Capture the cell that displays the provided text and extract its (X, Y) central coordinate. 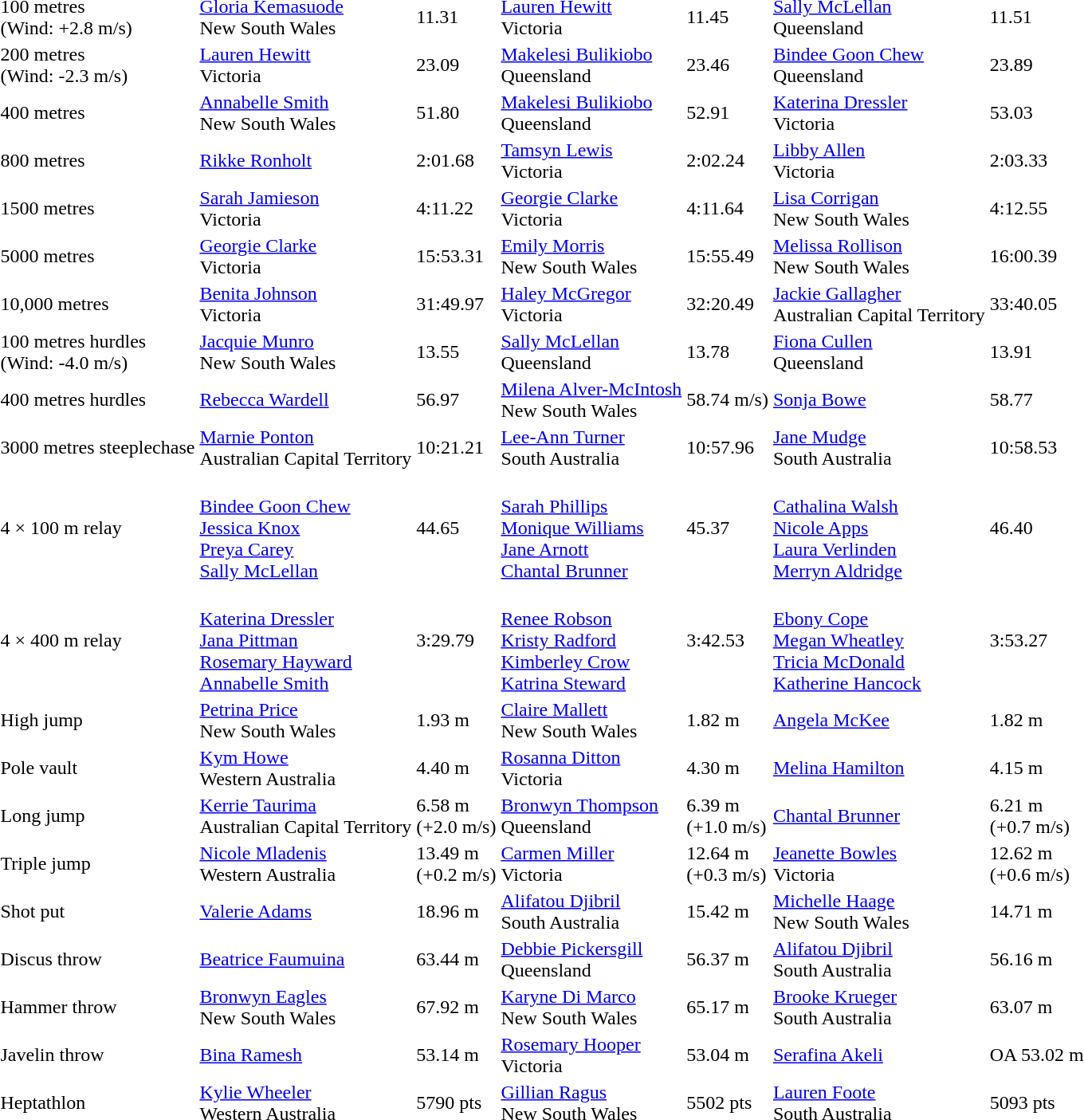
3:42.53 (728, 640)
Brooke KruegerSouth Australia (878, 1008)
Petrina PriceNew South Wales (306, 721)
Debbie PickersgillQueensland (591, 960)
12.64 m (+0.3 m/s) (728, 864)
Beatrice Faumuina (306, 960)
Cathalina WalshNicole AppsLaura VerlindenMerryn Aldridge (878, 528)
Chantal Brunner (878, 816)
Jane MudgeSouth Australia (878, 448)
Bindee Goon ChewQueensland (878, 65)
45.37 (728, 528)
4.30 m (728, 768)
Claire MallettNew South Wales (591, 721)
Haley McGregorVictoria (591, 305)
Carmen MillerVictoria (591, 864)
13.49 m (+0.2 m/s) (456, 864)
2:02.24 (728, 161)
6.58 m (+2.0 m/s) (456, 816)
Bronwyn EaglesNew South Wales (306, 1008)
23.46 (728, 65)
Angela McKee (878, 721)
Nicole MladenisWestern Australia (306, 864)
Kym HoweWestern Australia (306, 768)
Rikke Ronholt (306, 161)
Serafina Akeli (878, 1055)
15.42 m (728, 912)
Fiona CullenQueensland (878, 352)
15:55.49 (728, 257)
10:57.96 (728, 448)
Emily MorrisNew South Wales (591, 257)
Katerina DresslerVictoria (878, 113)
Rebecca Wardell (306, 400)
Kerrie TaurimaAustralian Capital Territory (306, 816)
Rosanna DittonVictoria (591, 768)
Sarah PhillipsMonique WilliamsJane ArnottChantal Brunner (591, 528)
51.80 (456, 113)
13.78 (728, 352)
Melissa RollisonNew South Wales (878, 257)
Lee-Ann TurnerSouth Australia (591, 448)
Karyne Di MarcoNew South Wales (591, 1008)
4.40 m (456, 768)
53.14 m (456, 1055)
Benita JohnsonVictoria (306, 305)
Bronwyn ThompsonQueensland (591, 816)
Renee RobsonKristy RadfordKimberley CrowKatrina Steward (591, 640)
Melina Hamilton (878, 768)
65.17 m (728, 1008)
13.55 (456, 352)
Tamsyn LewisVictoria (591, 161)
4:11.22 (456, 209)
52.91 (728, 113)
Bina Ramesh (306, 1055)
1.93 m (456, 721)
3:29.79 (456, 640)
Lauren HewittVictoria (306, 65)
Bindee Goon ChewJessica KnoxPreya CareySally McLellan (306, 528)
Valerie Adams (306, 912)
Annabelle SmithNew South Wales (306, 113)
32:20.49 (728, 305)
58.74 m/s) (728, 400)
23.09 (456, 65)
Michelle HaageNew South Wales (878, 912)
Sonja Bowe (878, 400)
18.96 m (456, 912)
Marnie PontonAustralian Capital Territory (306, 448)
Lisa CorriganNew South Wales (878, 209)
15:53.31 (456, 257)
10:21.21 (456, 448)
1.82 m (728, 721)
2:01.68 (456, 161)
Jeanette BowlesVictoria (878, 864)
Milena Alver-McIntoshNew South Wales (591, 400)
56.97 (456, 400)
63.44 m (456, 960)
Jacquie MunroNew South Wales (306, 352)
56.37 m (728, 960)
Ebony CopeMegan WheatleyTricia McDonaldKatherine Hancock (878, 640)
31:49.97 (456, 305)
4:11.64 (728, 209)
Rosemary HooperVictoria (591, 1055)
Sarah JamiesonVictoria (306, 209)
Jackie GallagherAustralian Capital Territory (878, 305)
Katerina DresslerJana PittmanRosemary HaywardAnnabelle Smith (306, 640)
44.65 (456, 528)
67.92 m (456, 1008)
Sally McLellanQueensland (591, 352)
53.04 m (728, 1055)
6.39 m (+1.0 m/s) (728, 816)
Libby AllenVictoria (878, 161)
